Return the (x, y) coordinate for the center point of the cell that contains the specified text.  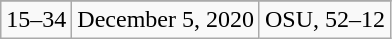
December 5, 2020 (166, 20)
15–34 (36, 20)
OSU, 52–12 (324, 20)
